Detect which cell encompasses the target text, then output its (x, y) center coordinate. 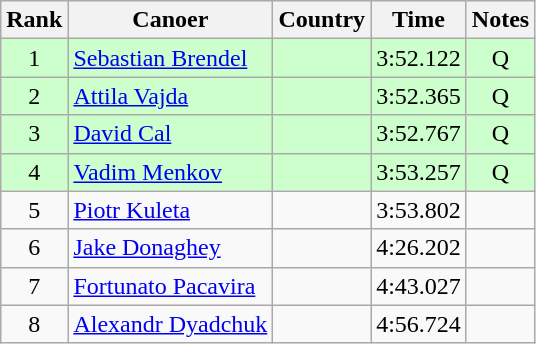
1 (34, 58)
Rank (34, 20)
6 (34, 248)
4:26.202 (419, 248)
Piotr Kuleta (170, 210)
4:43.027 (419, 286)
Alexandr Dyadchuk (170, 324)
8 (34, 324)
2 (34, 96)
4:56.724 (419, 324)
Canoer (170, 20)
Country (322, 20)
3:52.767 (419, 134)
7 (34, 286)
Sebastian Brendel (170, 58)
3:52.365 (419, 96)
Fortunato Pacavira (170, 286)
David Cal (170, 134)
3 (34, 134)
Attila Vajda (170, 96)
3:52.122 (419, 58)
3:53.257 (419, 172)
3:53.802 (419, 210)
Jake Donaghey (170, 248)
Notes (500, 20)
Time (419, 20)
5 (34, 210)
Vadim Menkov (170, 172)
4 (34, 172)
